Capture the cell that displays the provided text and extract its (x, y) central coordinate. 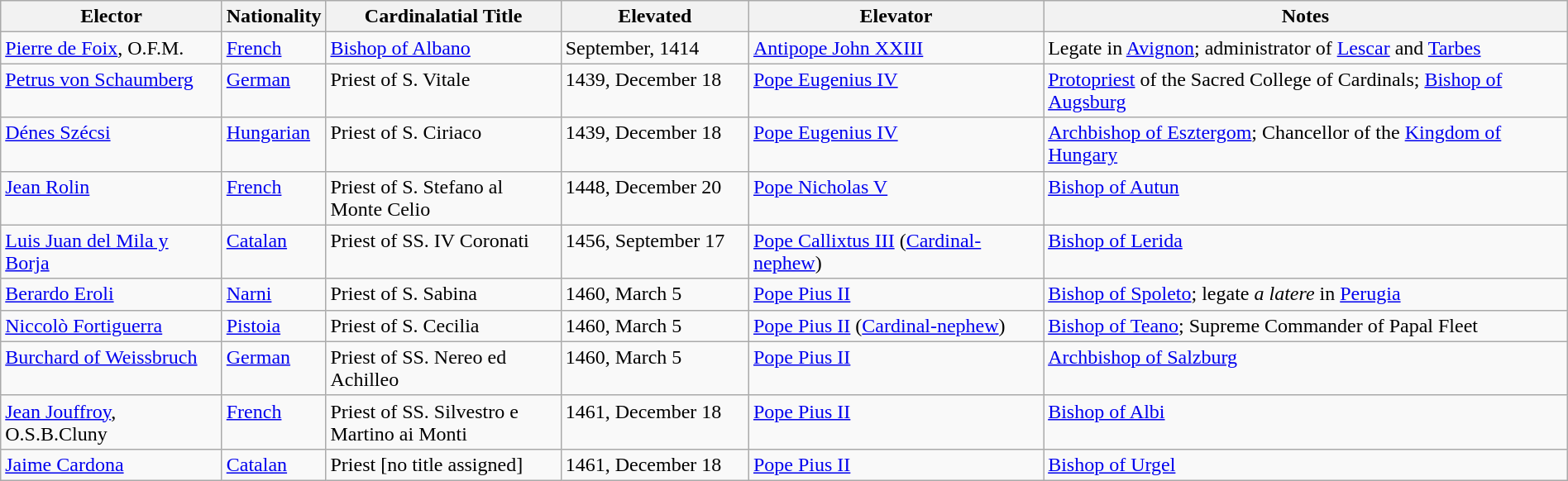
Niccolò Fortiguerra (111, 326)
Bishop of Spoleto; legate a latere in Perugia (1306, 294)
Priest of SS. IV Coronati (443, 251)
Elector (111, 17)
Nationality (274, 17)
Dénes Szécsi (111, 144)
Bishop of Albano (443, 48)
Pierre de Foix, O.F.M. (111, 48)
Priest of S. Sabina (443, 294)
Archbishop of Esztergom; Chancellor of the Kingdom of Hungary (1306, 144)
Jean Jouffroy, O.S.B.Cluny (111, 421)
Pope Pius II (Cardinal-nephew) (896, 326)
Cardinalatial Title (443, 17)
Pope Nicholas V (896, 198)
Luis Juan del Mila y Borja (111, 251)
Priest of SS. Nereo ed Achilleo (443, 369)
Jean Rolin (111, 198)
Priest of S. Stefano al Monte Celio (443, 198)
Priest of S. Vitale (443, 91)
Legate in Avignon; administrator of Lescar and Tarbes (1306, 48)
Priest of SS. Silvestro e Martino ai Monti (443, 421)
Pistoia (274, 326)
Narni (274, 294)
Bishop of Albi (1306, 421)
Protopriest of the Sacred College of Cardinals; Bishop of Augsburg (1306, 91)
Priest of S. Cecilia (443, 326)
Bishop of Urgel (1306, 464)
Pope Callixtus III (Cardinal-nephew) (896, 251)
Burchard of Weissbruch (111, 369)
Jaime Cardona (111, 464)
1456, September 17 (655, 251)
Berardo Eroli (111, 294)
Notes (1306, 17)
Archbishop of Salzburg (1306, 369)
Petrus von Schaumberg (111, 91)
Bishop of Autun (1306, 198)
September, 1414 (655, 48)
Elevator (896, 17)
Hungarian (274, 144)
Antipope John XXIII (896, 48)
Priest [no title assigned] (443, 464)
1448, December 20 (655, 198)
Bishop of Teano; Supreme Commander of Papal Fleet (1306, 326)
Bishop of Lerida (1306, 251)
Priest of S. Ciriaco (443, 144)
Elevated (655, 17)
